Extract the (X, Y) coordinate from the center of the cell holding the provided text.  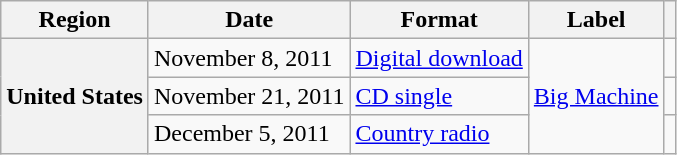
CD single (439, 96)
December 5, 2011 (248, 134)
Date (248, 20)
Format (439, 20)
Digital download (439, 58)
Country radio (439, 134)
November 21, 2011 (248, 96)
November 8, 2011 (248, 58)
Region (75, 20)
Big Machine (596, 96)
United States (75, 96)
Label (596, 20)
